Extract the [x, y] coordinate from the center of the cell holding the provided text.  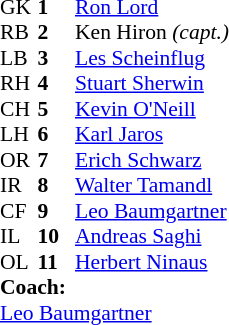
IR [19, 185]
Stuart Sherwin [152, 83]
Leo Baumgartner [152, 211]
Karl Jaros [152, 135]
CH [19, 109]
IL [19, 237]
Herbert Ninaus [152, 262]
CF [19, 211]
5 [57, 109]
Andreas Saghi [152, 237]
Kevin O'Neill [152, 109]
OL [19, 262]
Ken Hiron (capt.) [152, 33]
Coach: [114, 287]
Erich Schwarz [152, 160]
OR [19, 160]
Les Scheinflug [152, 58]
2 [57, 33]
6 [57, 135]
RB [19, 33]
Walter Tamandl [152, 185]
LH [19, 135]
9 [57, 211]
8 [57, 185]
11 [57, 262]
RH [19, 83]
3 [57, 58]
7 [57, 160]
LB [19, 58]
4 [57, 83]
10 [57, 237]
